Determine the [x, y] coordinate at the center of the cell enclosing the given text.  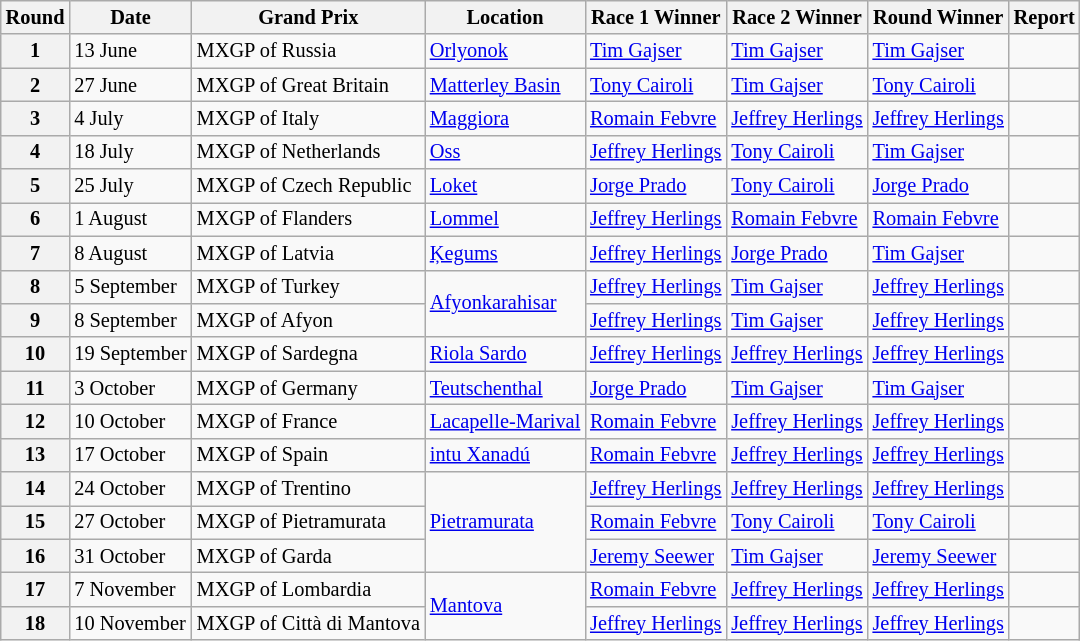
10 [36, 354]
Orlyonok [505, 51]
intu Xanadú [505, 455]
MXGP of Sardegna [308, 354]
13 June [130, 51]
MXGP of Latvia [308, 253]
17 October [130, 455]
Loket [505, 186]
1 August [130, 219]
Grand Prix [308, 17]
Race 1 Winner [656, 17]
Race 2 Winner [796, 17]
MXGP of Trentino [308, 489]
Round [36, 17]
Mantova [505, 606]
Location [505, 17]
MXGP of Germany [308, 388]
Ķegums [505, 253]
19 September [130, 354]
MXGP of Flanders [308, 219]
MXGP of Spain [308, 455]
Lommel [505, 219]
Oss [505, 152]
11 [36, 388]
2 [36, 85]
14 [36, 489]
8 August [130, 253]
MXGP of Czech Republic [308, 186]
MXGP of France [308, 421]
24 October [130, 489]
Date [130, 17]
27 October [130, 522]
MXGP of Turkey [308, 287]
18 July [130, 152]
1 [36, 51]
Matterley Basin [505, 85]
10 October [130, 421]
MXGP of Città di Mantova [308, 623]
MXGP of Lombardia [308, 589]
MXGP of Pietramurata [308, 522]
Afyonkarahisar [505, 304]
25 July [130, 186]
16 [36, 556]
MXGP of Garda [308, 556]
Teutschenthal [505, 388]
8 September [130, 320]
31 October [130, 556]
12 [36, 421]
Maggiora [505, 118]
10 November [130, 623]
27 June [130, 85]
7 November [130, 589]
Pietramurata [505, 522]
15 [36, 522]
9 [36, 320]
MXGP of Netherlands [308, 152]
Lacapelle-Marival [505, 421]
MXGP of Great Britain [308, 85]
Riola Sardo [505, 354]
13 [36, 455]
18 [36, 623]
Round Winner [938, 17]
4 [36, 152]
MXGP of Italy [308, 118]
3 [36, 118]
4 July [130, 118]
Report [1044, 17]
MXGP of Afyon [308, 320]
3 October [130, 388]
5 [36, 186]
MXGP of Russia [308, 51]
7 [36, 253]
17 [36, 589]
8 [36, 287]
5 September [130, 287]
6 [36, 219]
